Locate the cell with the specified text and output its [x, y] center coordinate. 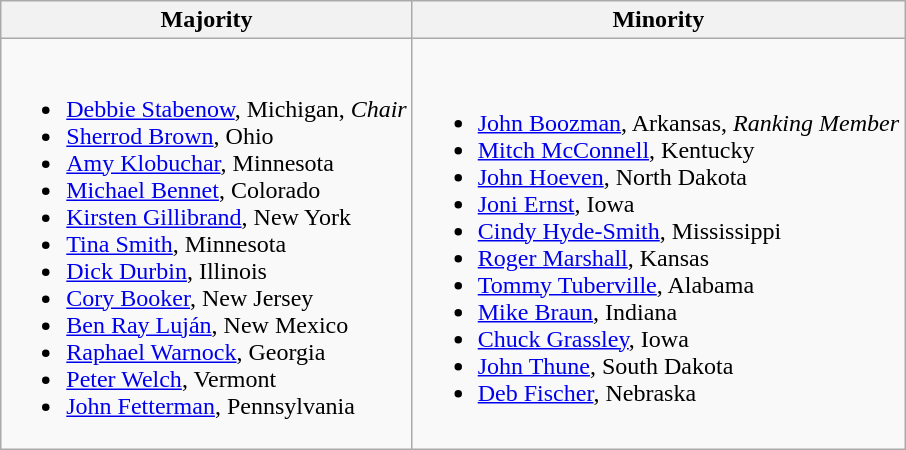
Minority [658, 20]
Majority [206, 20]
